Locate the cell with the specified text and output its (x, y) center coordinate. 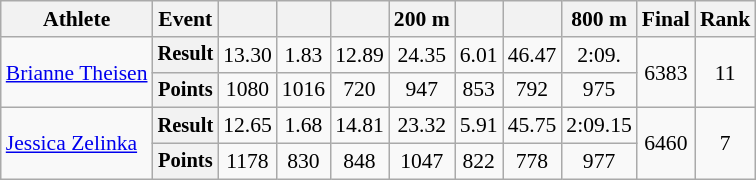
853 (479, 90)
13.30 (248, 55)
800 m (598, 19)
792 (532, 90)
1016 (304, 90)
Athlete (77, 19)
1047 (422, 162)
46.47 (532, 55)
2:09. (598, 55)
778 (532, 162)
6383 (666, 72)
Event (186, 19)
Brianne Theisen (77, 72)
977 (598, 162)
2:09.15 (598, 126)
6460 (666, 144)
830 (304, 162)
23.32 (422, 126)
12.65 (248, 126)
12.89 (360, 55)
45.75 (532, 126)
5.91 (479, 126)
1.68 (304, 126)
Final (666, 19)
947 (422, 90)
1.83 (304, 55)
720 (360, 90)
Jessica Zelinka (77, 144)
848 (360, 162)
6.01 (479, 55)
1178 (248, 162)
11 (726, 72)
200 m (422, 19)
822 (479, 162)
24.35 (422, 55)
1080 (248, 90)
7 (726, 144)
975 (598, 90)
Rank (726, 19)
14.81 (360, 126)
